For the text-containing cell, return its midpoint in (X, Y) coordinate format. 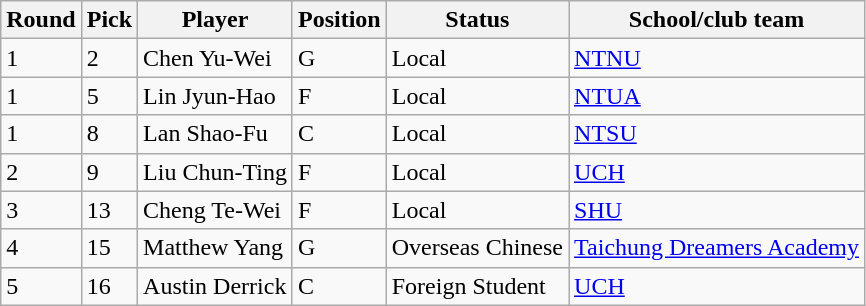
13 (109, 210)
15 (109, 248)
School/club team (717, 20)
Lin Jyun-Hao (216, 96)
Chen Yu-Wei (216, 58)
Round (41, 20)
NTNU (717, 58)
Overseas Chinese (477, 248)
Cheng Te-Wei (216, 210)
Austin Derrick (216, 286)
Status (477, 20)
Matthew Yang (216, 248)
Player (216, 20)
8 (109, 134)
Pick (109, 20)
Position (339, 20)
NTSU (717, 134)
SHU (717, 210)
9 (109, 172)
Lan Shao-Fu (216, 134)
3 (41, 210)
Taichung Dreamers Academy (717, 248)
4 (41, 248)
Foreign Student (477, 286)
NTUA (717, 96)
16 (109, 286)
Liu Chun-Ting (216, 172)
